Locate the cell with the specified text and output its [X, Y] center coordinate. 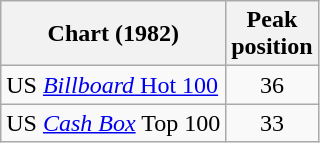
US Cash Box Top 100 [114, 123]
Chart (1982) [114, 34]
33 [272, 123]
36 [272, 85]
US Billboard Hot 100 [114, 85]
Peakposition [272, 34]
